From the cell containing the given text, extract its center point as (x, y) coordinate. 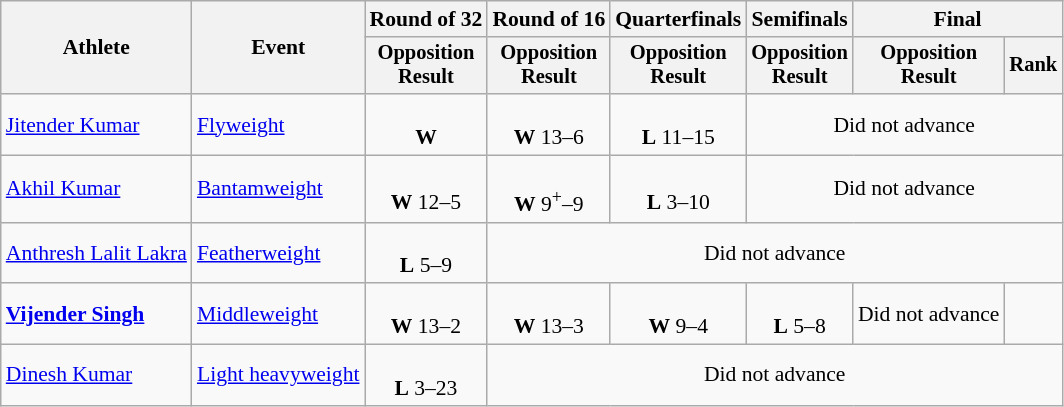
W (426, 124)
Athlete (96, 48)
Round of 32 (426, 19)
Akhil Kumar (96, 190)
Bantamweight (278, 190)
W 13–2 (426, 314)
Flyweight (278, 124)
W 13–6 (548, 124)
L 3–10 (678, 190)
Dinesh Kumar (96, 376)
Featherweight (278, 252)
Rank (1033, 66)
L 5–9 (426, 252)
L 3–23 (426, 376)
Round of 16 (548, 19)
Event (278, 48)
Final (958, 19)
W 12–5 (426, 190)
Vijender Singh (96, 314)
Middleweight (278, 314)
L 5–8 (800, 314)
Anthresh Lalit Lakra (96, 252)
W 9+–9 (548, 190)
W 9–4 (678, 314)
L 11–15 (678, 124)
Semifinals (800, 19)
Jitender Kumar (96, 124)
W 13–3 (548, 314)
Light heavyweight (278, 376)
Quarterfinals (678, 19)
